Detect which cell encompasses the target text, then output its (X, Y) center coordinate. 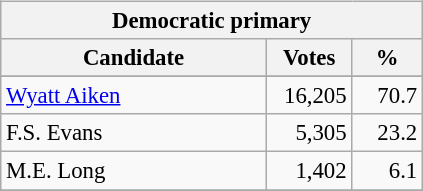
Wyatt Aiken (134, 96)
Votes (309, 58)
Candidate (134, 58)
23.2 (388, 133)
F.S. Evans (134, 133)
16,205 (309, 96)
70.7 (388, 96)
5,305 (309, 133)
6.1 (388, 171)
M.E. Long (134, 171)
Democratic primary (212, 21)
% (388, 58)
1,402 (309, 171)
